Extract the [x, y] coordinate from the center of the cell holding the provided text.  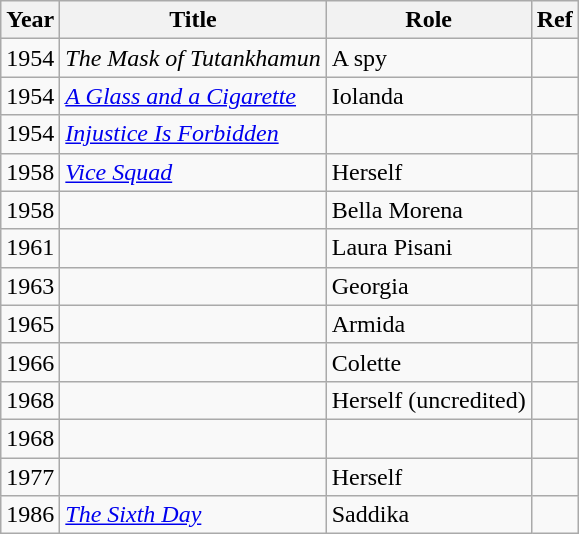
1961 [30, 248]
1966 [30, 362]
A spy [428, 58]
Colette [428, 362]
Role [428, 20]
Vice Squad [193, 172]
Year [30, 20]
Herself (uncredited) [428, 400]
1963 [30, 286]
The Mask of Tutankhamun [193, 58]
A Glass and a Cigarette [193, 96]
1986 [30, 515]
1965 [30, 324]
Ref [554, 20]
1977 [30, 477]
Title [193, 20]
Iolanda [428, 96]
Saddika [428, 515]
Laura Pisani [428, 248]
Georgia [428, 286]
Injustice Is Forbidden [193, 134]
Bella Morena [428, 210]
The Sixth Day [193, 515]
Armida [428, 324]
